Scan for the cell matching the given text and deliver its (x, y) coordinate at center. 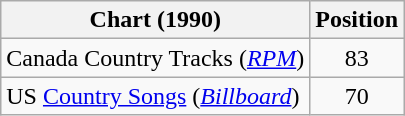
83 (357, 58)
70 (357, 96)
Canada Country Tracks (RPM) (156, 58)
Position (357, 20)
Chart (1990) (156, 20)
US Country Songs (Billboard) (156, 96)
